Output the (X, Y) coordinate of the center of the cell containing the given text.  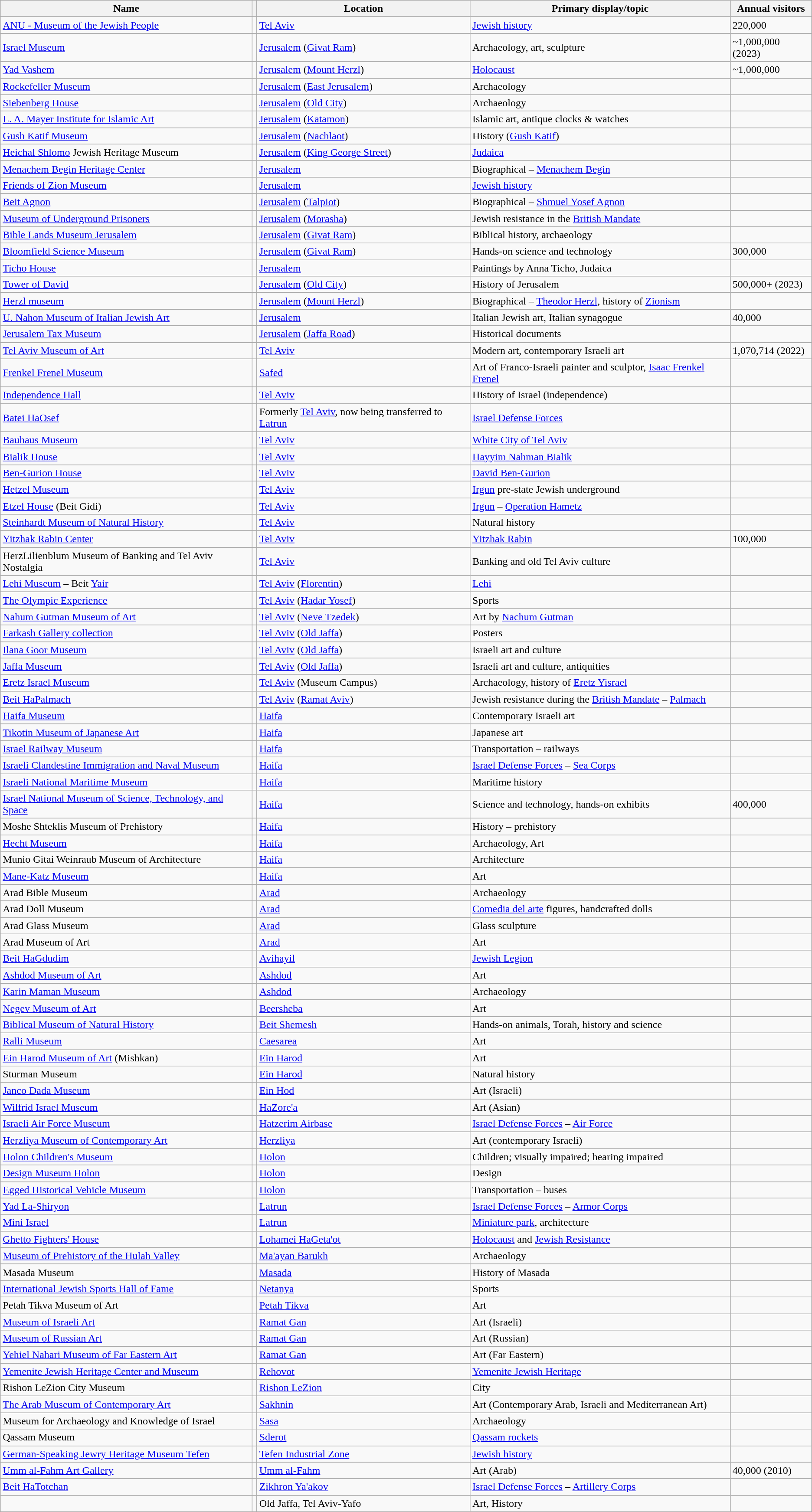
Batei HaOsef (126, 417)
Yitzhak Rabin Center (126, 539)
Umm al-Fahm Art Gallery (126, 1470)
Petah Tikva Museum of Art (126, 1305)
Munio Gitai Weinraub Museum of Architecture (126, 860)
100,000 (771, 539)
Jewish Legion (600, 959)
History of Israel (independence) (600, 395)
Formerly Tel Aviv, now being transferred to Latrun (363, 417)
Design Museum Holon (126, 1173)
Israel National Museum of Science, Technology, and Space (126, 804)
Irgun – Operation Hametz (600, 506)
Ben-Gurion House (126, 473)
40,000 (2010) (771, 1470)
Judaica (600, 152)
Beit HaGdudim (126, 959)
Biographical – Menachem Begin (600, 169)
Caesarea (363, 1041)
Israel Defense Forces – Artillery Corps (600, 1487)
Japanese art (600, 732)
Karin Maman Museum (126, 992)
Nahum Gutman Museum of Art (126, 617)
Israeli National Maritime Museum (126, 782)
History of Jerusalem (600, 285)
Israel Defense Forces – Sea Corps (600, 765)
Masada Museum (126, 1272)
Bible Lands Museum Jerusalem (126, 235)
HerzLilienblum Museum of Banking and Tel Aviv Nostalgia (126, 561)
Herzl museum (126, 301)
Art (Russian) (600, 1339)
HaZore'a (363, 1107)
Zikhron Ya'akov (363, 1487)
Sturman Museum (126, 1074)
Masada (363, 1272)
Israeli Air Force Museum (126, 1124)
Architecture (600, 860)
Tel Aviv (Hadar Yosef) (363, 600)
The Olympic Experience (126, 600)
Tikotin Museum of Japanese Art (126, 732)
Rehovot (363, 1371)
Jerusalem (Talpiot) (363, 202)
Mini Israel (126, 1223)
Egged Historical Vehicle Museum (126, 1190)
Wilfrid Israel Museum (126, 1107)
Safed (363, 373)
Jerusalem (Katamon) (363, 119)
Israel Defense Forces – Armor Corps (600, 1206)
Mane-Katz Museum (126, 876)
Tel Aviv (Ramat Aviv) (363, 699)
Gush Katif Museum (126, 136)
Holocaust and Jewish Resistance (600, 1239)
Jerusalem (East Jerusalem) (363, 86)
Hayyim Nahman Bialik (600, 456)
Petah Tikva (363, 1305)
Islamic art, antique clocks & watches (600, 119)
Comedia del arte figures, handcrafted dolls (600, 909)
Art by Nachum Gutman (600, 617)
Bialik House (126, 456)
Lehi (600, 584)
Arad Glass Museum (126, 926)
Ilana Goor Museum (126, 650)
Bauhaus Museum (126, 440)
ANU - Museum of the Jewish People (126, 25)
Beersheba (363, 1008)
Design (600, 1173)
City (600, 1388)
Museum of Israeli Art (126, 1322)
Art (Far Eastern) (600, 1355)
Israel Defense Forces (600, 417)
Art (contemporary Israeli) (600, 1140)
Hecht Museum (126, 843)
Ma'ayan Barukh (363, 1256)
Paintings by Anna Ticho, Judaica (600, 268)
History (Gush Katif) (600, 136)
Archaeology, art, sculpture (600, 48)
Tel Aviv (Neve Tzedek) (363, 617)
Hands-on animals, Torah, history and science (600, 1024)
Jerusalem (Morasha) (363, 218)
Beit Shemesh (363, 1024)
Ghetto Fighters' House (126, 1239)
Museum of Underground Prisoners (126, 218)
Sderot (363, 1437)
Netanya (363, 1289)
Art (Arab) (600, 1470)
Biblical Museum of Natural History (126, 1024)
Hands-on science and technology (600, 252)
40,000 (771, 317)
Children; visually impaired; hearing impaired (600, 1157)
Etzel House (Beit Gidi) (126, 506)
500,000+ (2023) (771, 285)
Museum of Russian Art (126, 1339)
Name (126, 9)
Yad Vashem (126, 70)
Yitzhak Rabin (600, 539)
Museum for Archaeology and Knowledge of Israel (126, 1421)
Modern art, contemporary Israeli art (600, 350)
Israeli art and culture, antiquities (600, 666)
Rockefeller Museum (126, 86)
Tel Aviv Museum of Art (126, 350)
Farkash Gallery collection (126, 633)
Transportation – buses (600, 1190)
Eretz Israel Museum (126, 683)
Rishon LeZion (363, 1388)
Sasa (363, 1421)
Herzliya (363, 1140)
Banking and old Tel Aviv culture (600, 561)
Israeli art and culture (600, 650)
International Jewish Sports Hall of Fame (126, 1289)
Ticho House (126, 268)
Archaeology, history of Eretz Yisrael (600, 683)
Steinhardt Museum of Natural History (126, 523)
Israel Museum (126, 48)
Tel Aviv (Florentin) (363, 584)
Hatzerim Airbase (363, 1124)
Miniature park, architecture (600, 1223)
Museum of Prehistory of the Hulah Valley (126, 1256)
Janco Dada Museum (126, 1091)
Biographical – Shmuel Yosef Agnon (600, 202)
Bloomfield Science Museum (126, 252)
Yad La-Shiryon (126, 1206)
Location (363, 9)
Independence Hall (126, 395)
Biographical – Theodor Herzl, history of Zionism (600, 301)
White City of Tel Aviv (600, 440)
Holocaust (600, 70)
Sakhnin (363, 1404)
Arad Museum of Art (126, 942)
Tefen Industrial Zone (363, 1454)
Art of Franco-Israeli painter and sculptor, Isaac Frenkel Frenel (600, 373)
220,000 (771, 25)
Art (Contemporary Arab, Israeli and Mediterranean Art) (600, 1404)
Herzliya Museum of Contemporary Art (126, 1140)
Umm al-Fahm (363, 1470)
Hetzel Museum (126, 489)
Rishon LeZion City Museum (126, 1388)
Yemenite Jewish Heritage Center and Museum (126, 1371)
Jerusalem (Nachlaot) (363, 136)
Heichal Shlomo Jewish Heritage Museum (126, 152)
Maritime history (600, 782)
Jerusalem (Jaffa Road) (363, 334)
Annual visitors (771, 9)
Menachem Begin Heritage Center (126, 169)
~1,000,000 (2023) (771, 48)
Qassam Museum (126, 1437)
Art, History (600, 1503)
Jerusalem Tax Museum (126, 334)
Ashdod Museum of Art (126, 975)
Negev Museum of Art (126, 1008)
Jerusalem (King George Street) (363, 152)
Archaeology, Art (600, 843)
Israel Defense Forces – Air Force (600, 1124)
Haifa Museum (126, 716)
Ein Hod (363, 1091)
Transportation – railways (600, 749)
Jaffa Museum (126, 666)
Italian Jewish art, Italian synagogue (600, 317)
Yehiel Nahari Museum of Far Eastern Art (126, 1355)
Arad Bible Museum (126, 893)
1,070,714 (2022) (771, 350)
Frenkel Frenel Museum (126, 373)
Historical documents (600, 334)
~1,000,000 (771, 70)
History – prehistory (600, 827)
Contemporary Israeli art (600, 716)
Old Jaffa, Tel Aviv-Yafo (363, 1503)
Ein Harod Museum of Art (Mishkan) (126, 1058)
Avihayil (363, 959)
Glass sculpture (600, 926)
Biblical history, archaeology (600, 235)
German-Speaking Jewry Heritage Museum Tefen (126, 1454)
History of Masada (600, 1272)
U. Nahon Museum of Italian Jewish Art (126, 317)
Posters (600, 633)
Beit HaTotchan (126, 1487)
Qassam rockets (600, 1437)
Israel Railway Museum (126, 749)
400,000 (771, 804)
L. A. Mayer Institute for Islamic Art (126, 119)
Jewish resistance in the British Mandate (600, 218)
The Arab Museum of Contemporary Art (126, 1404)
Moshe Shteklis Museum of Prehistory (126, 827)
Beit Agnon (126, 202)
Lehi Museum – Beit Yair (126, 584)
Primary display/topic (600, 9)
Science and technology, hands-on exhibits (600, 804)
Tower of David (126, 285)
Irgun pre-state Jewish underground (600, 489)
Beit HaPalmach (126, 699)
Lohamei HaGeta'ot (363, 1239)
Friends of Zion Museum (126, 185)
300,000 (771, 252)
Art (Asian) (600, 1107)
Jewish resistance during the British Mandate – Palmach (600, 699)
Arad Doll Museum (126, 909)
Israeli Clandestine Immigration and Naval Museum (126, 765)
David Ben-Gurion (600, 473)
Ralli Museum (126, 1041)
Tel Aviv (Museum Campus) (363, 683)
Yemenite Jewish Heritage (600, 1371)
Siebenberg House (126, 103)
Holon Children's Museum (126, 1157)
